Output the [x, y] coordinate of the center of the cell containing the given text.  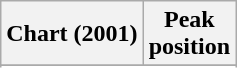
Peak position [189, 34]
Chart (2001) [72, 34]
